Provide the (x, y) coordinate of the cell's center where the given text is located.  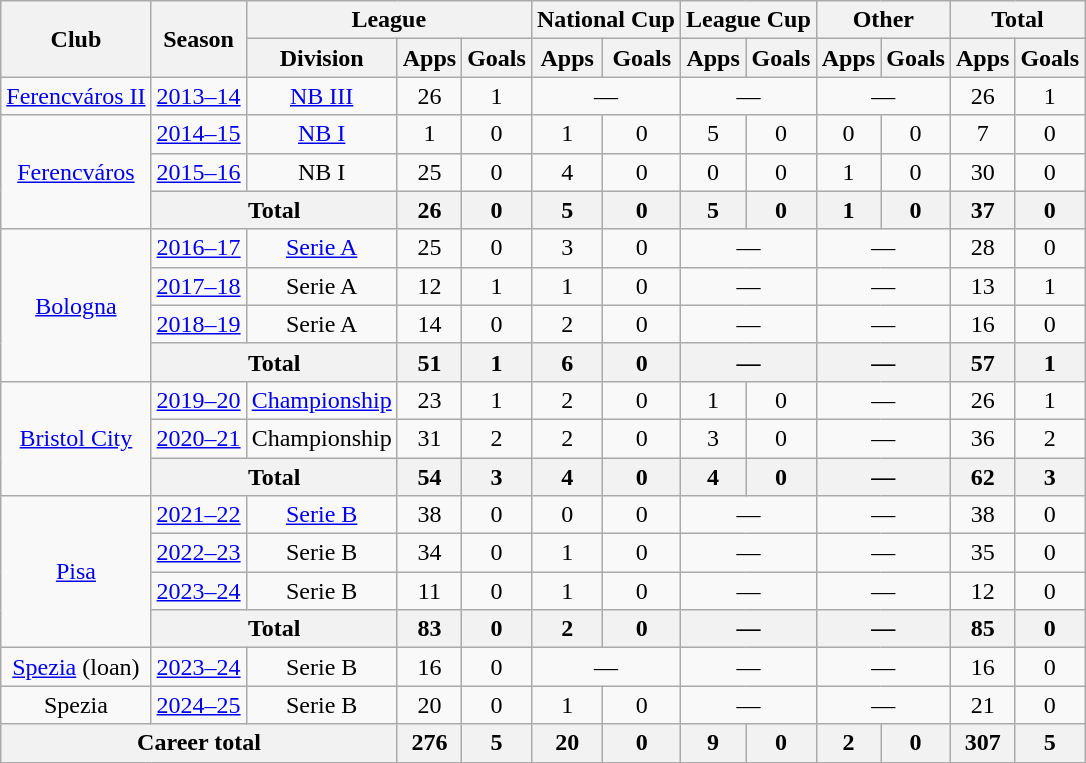
36 (982, 438)
Career total (199, 743)
Spezia (loan) (76, 667)
Ferencváros II (76, 96)
NB III (322, 96)
Division (322, 58)
57 (982, 362)
7 (982, 134)
85 (982, 629)
2024–25 (198, 705)
28 (982, 248)
2019–20 (198, 400)
League Cup (749, 20)
37 (982, 210)
6 (567, 362)
21 (982, 705)
11 (429, 591)
Club (76, 39)
34 (429, 553)
35 (982, 553)
2018–19 (198, 324)
83 (429, 629)
Spezia (76, 705)
2020–21 (198, 438)
Season (198, 39)
National Cup (606, 20)
Bristol City (76, 438)
Pisa (76, 572)
51 (429, 362)
Bologna (76, 305)
62 (982, 477)
13 (982, 286)
2016–17 (198, 248)
307 (982, 743)
2014–15 (198, 134)
23 (429, 400)
2015–16 (198, 172)
2021–22 (198, 515)
31 (429, 438)
Other (883, 20)
Ferencváros (76, 172)
276 (429, 743)
2017–18 (198, 286)
9 (714, 743)
League (388, 20)
2013–14 (198, 96)
30 (982, 172)
54 (429, 477)
2022–23 (198, 553)
14 (429, 324)
